Output the [x, y] coordinate of the center of the cell containing the given text.  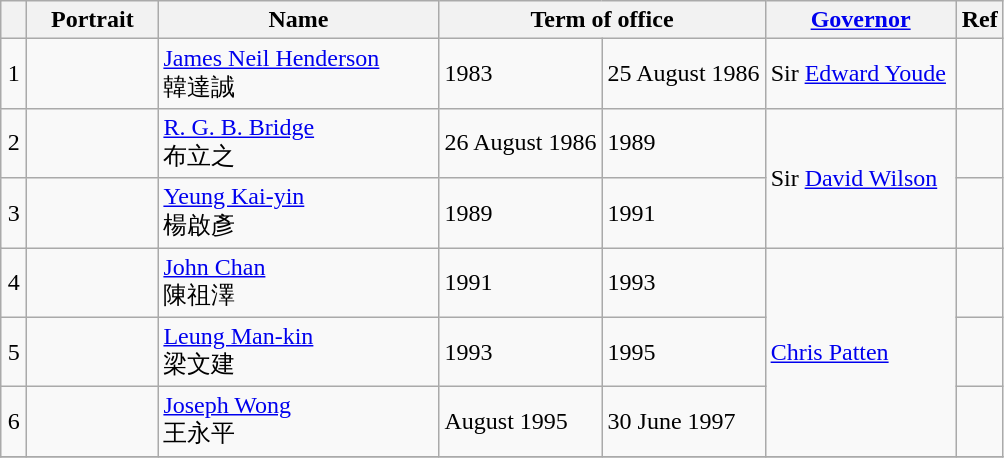
3 [14, 213]
Portrait [92, 20]
4 [14, 283]
6 [14, 422]
2 [14, 143]
25 August 1986 [684, 74]
James Neil Henderson韓達誠 [298, 74]
Ref [980, 20]
30 June 1997 [684, 422]
1983 [520, 74]
5 [14, 352]
August 1995 [520, 422]
26 August 1986 [520, 143]
Yeung Kai-yin楊啟彥 [298, 213]
1 [14, 74]
Joseph Wong王永平 [298, 422]
John Chan陳祖澤 [298, 283]
Governor [860, 20]
Name [298, 20]
R. G. B. Bridge布立之 [298, 143]
Term of office [602, 20]
Chris Patten [860, 352]
1995 [684, 352]
Sir Edward Youde [860, 74]
Leung Man-kin梁文建 [298, 352]
Sir David Wilson [860, 178]
